Identify which cell holds the provided text, then report its [X, Y] central coordinate. 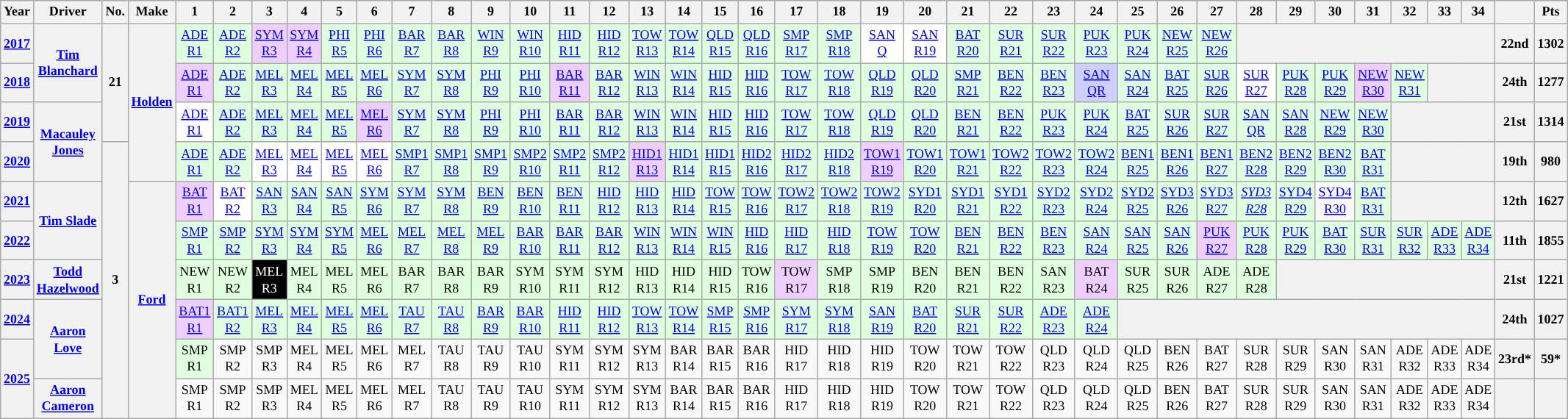
22nd [1515, 43]
WINR15 [720, 240]
Make [151, 12]
BAT1R1 [195, 320]
9 [491, 12]
ADER23 [1053, 320]
1221 [1551, 280]
980 [1551, 162]
SANR4 [304, 201]
SMPR17 [796, 43]
NEWR2 [233, 280]
SMPR16 [756, 320]
SANR25 [1138, 240]
Aaron Cameron [68, 398]
SYD4R29 [1296, 201]
WINR9 [491, 43]
BEN1R25 [1138, 162]
SYD2R23 [1053, 201]
Todd Hazelwood [68, 280]
10 [530, 12]
ADER28 [1256, 280]
TOW2R18 [839, 201]
TOW1R19 [882, 162]
2022 [18, 240]
Ford [151, 300]
BAT1R2 [233, 320]
Year [18, 12]
SYD2R25 [1138, 201]
Tim Slade [68, 221]
NEWR31 [1410, 83]
BENR11 [570, 201]
BEN2R28 [1256, 162]
BATR2 [233, 201]
Aaron Love [68, 340]
18 [839, 12]
23rd* [1515, 359]
TOW2R24 [1096, 162]
Driver [68, 12]
SMP1R7 [412, 162]
Pts [1551, 12]
BENR10 [530, 201]
TOWR15 [720, 201]
TOWR19 [882, 240]
1627 [1551, 201]
SMPR19 [882, 280]
WINR10 [530, 43]
BEN1R27 [1217, 162]
SANQ [882, 43]
TOW1R21 [967, 162]
TOW2R17 [796, 201]
SMPR21 [967, 83]
11th [1515, 240]
2 [233, 12]
34 [1478, 12]
59* [1551, 359]
SYMR17 [796, 320]
SYD1R20 [925, 201]
SANR26 [1177, 240]
Tim Blanchard [68, 63]
7 [412, 12]
SYD3R26 [1177, 201]
HID2R17 [796, 162]
4 [304, 12]
BEN1R26 [1177, 162]
HID1R15 [720, 162]
2024 [18, 320]
23 [1053, 12]
BENR9 [491, 201]
SANR3 [269, 201]
1277 [1551, 83]
1302 [1551, 43]
SYD3R27 [1217, 201]
16 [756, 12]
2021 [18, 201]
SYD2R24 [1096, 201]
29 [1296, 12]
TOW2R23 [1053, 162]
ADER24 [1096, 320]
BATR30 [1335, 240]
5 [340, 12]
TOW2R19 [882, 201]
19th [1515, 162]
SMPR15 [720, 320]
NEWR29 [1335, 122]
SYMR18 [839, 320]
PHIR5 [340, 43]
1855 [1551, 240]
MELR9 [491, 240]
2018 [18, 83]
Holden [151, 103]
SYMR6 [374, 201]
NEWR25 [1177, 43]
8 [451, 12]
NEWR1 [195, 280]
11 [570, 12]
27 [1217, 12]
SURR32 [1410, 240]
33 [1445, 12]
PHIR6 [374, 43]
HID1R13 [647, 162]
12 [609, 12]
22 [1011, 12]
HID1R14 [684, 162]
24 [1096, 12]
SMP1R8 [451, 162]
SMP1R9 [491, 162]
SYMR5 [340, 240]
1027 [1551, 320]
14 [684, 12]
26 [1177, 12]
ADER27 [1217, 280]
1314 [1551, 122]
BEN2R29 [1296, 162]
SANR5 [340, 201]
SURR25 [1138, 280]
17 [796, 12]
SANR23 [1053, 280]
TOW1R20 [925, 162]
No. [115, 12]
19 [882, 12]
BEN2R30 [1335, 162]
SYD3R28 [1256, 201]
QLDR16 [756, 43]
HID2R18 [839, 162]
NEWR26 [1217, 43]
SYMR10 [530, 280]
2019 [18, 122]
20 [925, 12]
15 [720, 12]
MELR8 [451, 240]
30 [1335, 12]
SYD4R30 [1335, 201]
6 [374, 12]
2023 [18, 280]
BATR24 [1096, 280]
2017 [18, 43]
HID2R16 [756, 162]
28 [1256, 12]
BATR1 [195, 201]
1 [195, 12]
SMP2R10 [530, 162]
QLDR15 [720, 43]
SMP2R12 [609, 162]
TAUR7 [412, 320]
PUKR27 [1217, 240]
31 [1373, 12]
12th [1515, 201]
13 [647, 12]
SURR31 [1373, 240]
TOW2R22 [1011, 162]
SYD1R21 [967, 201]
25 [1138, 12]
32 [1410, 12]
BENR20 [925, 280]
Macauley Jones [68, 141]
SMP2R11 [570, 162]
2020 [18, 162]
SYD1R22 [1011, 201]
SANR28 [1296, 122]
2025 [18, 378]
